Provide the (x, y) coordinate of the cell's center where the given text is located.  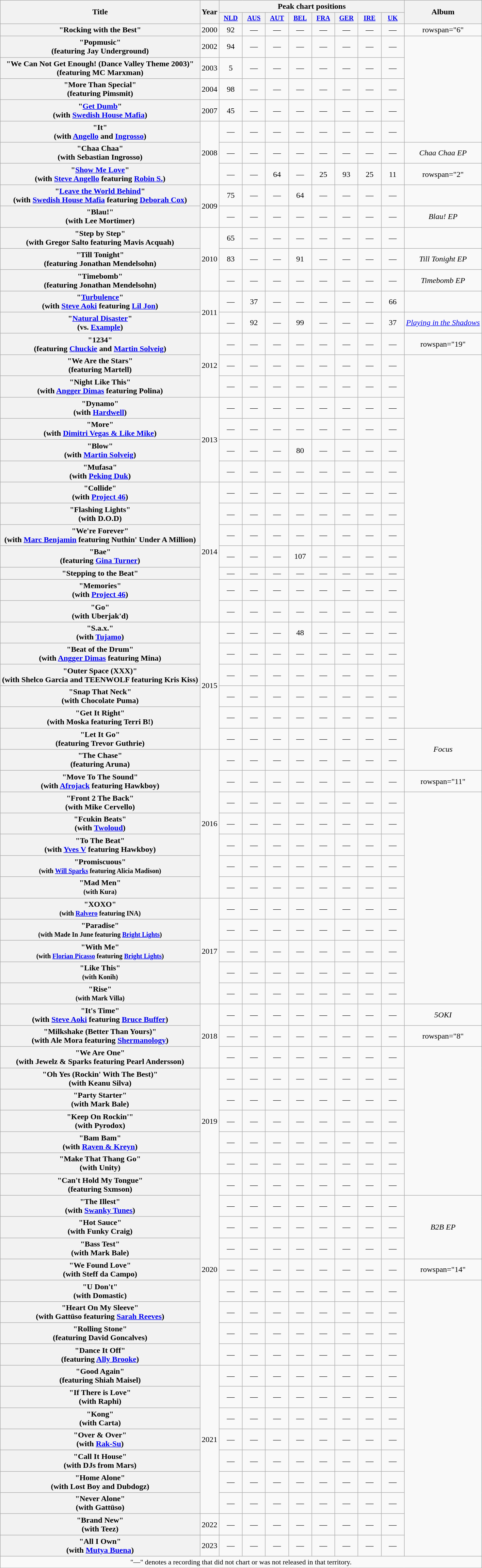
"Hot Sauce" (with Funky Craig) (100, 1227)
2015 (210, 685)
5 (231, 68)
"Front 2 The Back" (with Mike Cervello) (100, 802)
Playing in the Shadows (443, 322)
"Good Again" (featuring Shiah Maisel) (100, 1375)
"Natural Disaster"(vs. Example) (100, 322)
2003 (210, 68)
Title (100, 12)
"More"(with Dimitri Vegas & Like Mike) (100, 429)
2000 (210, 30)
"Timebomb"(featuring Jonathan Mendelsohn) (100, 280)
"If There is Love" (with Raphi) (100, 1397)
"Home Alone" (with Lost Boy and Dubdogz) (100, 1482)
"Dance It Off" (featuring Ally Brooke) (100, 1355)
rowspan="2" (443, 174)
"The Illest" (with Swanky Tunes) (100, 1206)
"More Than Special"(featuring Pimsmit) (100, 89)
"Show Me Love"(with Steve Angello featuring Robin S.) (100, 174)
"Can't Hold My Tongue" (featuring Sxmson) (100, 1185)
AUS (254, 18)
2004 (210, 89)
2017 (210, 951)
"It"(with Angello and Ingrosso) (100, 132)
94 (231, 47)
BEL (300, 18)
Blau! EP (443, 217)
rowspan="14" (443, 1270)
"Oh Yes (Rockin' With The Best)" (with Keanu Silva) (100, 1078)
2021 (210, 1439)
"Call It House" (with DJs from Mars) (100, 1461)
"Mufasa"(with Peking Duk) (100, 471)
2023 (210, 1546)
98 (231, 89)
48 (300, 633)
GER (346, 18)
"Rolling Stone" (featuring David Goncalves) (100, 1333)
"U Don't" (with Domastic) (100, 1291)
"Flashing Lights"(with D.O.D) (100, 514)
"—" denotes a recording that did not chart or was not released in that territory. (241, 1562)
"Step by Step"(with Gregor Salto featuring Mavis Acquah) (100, 238)
83 (231, 259)
AUT (277, 18)
2012 (210, 365)
"Chaa Chaa"(with Sebastian Ingrosso) (100, 153)
"Milkshake (Better Than Yours)" (with Ale Mora featuring Shermanology) (100, 1036)
"Over & Over" (with Rak-Su) (100, 1439)
"Rise" (with Mark Villa) (100, 994)
5OKI (443, 1014)
Focus (443, 749)
107 (300, 556)
rowspan="6" (443, 30)
"Bass Test" (with Mark Bale) (100, 1248)
"Like This" (with Konih) (100, 972)
"Kong" (with Carta) (100, 1419)
"XOXO" (with Ralvero featuring INA) (100, 909)
"It's Time" (with Steve Aoki featuring Bruce Buffer) (100, 1014)
99 (300, 322)
2002 (210, 47)
"We Found Love" (with Steff da Campo) (100, 1270)
"Night Like This"(with Angger Dimas featuring Polina) (100, 386)
"We Can Not Get Enough! (Dance Valley Theme 2003)"(featuring MC Marxman) (100, 68)
65 (231, 238)
"Get Dumb"(with Swedish House Mafia) (100, 110)
"All I Own"(with Mutya Buena) (100, 1546)
Till Tonight EP (443, 259)
2014 (210, 552)
75 (231, 195)
2013 (210, 440)
UK (393, 18)
80 (300, 450)
2007 (210, 110)
"Get It Right"(with Moska featuring Terri B!) (100, 717)
"Blau!"(with Lee Mortimer) (100, 217)
"With Me" (with Florian Picasso featuring Bright Lights) (100, 951)
2009 (210, 206)
"Promiscuous" (with Will Sparks featuring Alicia Madison) (100, 866)
"Outer Space (XXX)"(with Shelco Garcia and TEENWOLF featuring Kris Kiss) (100, 675)
2019 (210, 1121)
rowspan="8" (443, 1036)
"1234"(featuring Chuckie and Martin Solveig) (100, 344)
"Till Tonight"(featuring Jonathan Mendelsohn) (100, 259)
"Collide"(with Project 46) (100, 493)
"Turbulence"(with Steve Aoki featuring Lil Jon) (100, 302)
"Beat of the Drum"(with Angger Dimas featuring Mina) (100, 653)
"We're Forever"(with Marc Benjamin featuring Nuthin' Under A Million) (100, 535)
"Paradise" (with Made In June featuring Bright Lights) (100, 930)
Timebomb EP (443, 280)
2022 (210, 1524)
"Keep On Rockin'" (with Pyrodox) (100, 1121)
93 (346, 174)
2010 (210, 259)
"Snap That Neck"(with Chocolate Puma) (100, 696)
11 (393, 174)
2011 (210, 312)
"Rocking with the Best" (100, 30)
"Leave the World Behind"(with Swedish House Mafia featuring Deborah Cox) (100, 195)
66 (393, 302)
NLD (231, 18)
"Go"(with Uberjak'd) (100, 611)
"To The Beat" (with Yves V featuring Hawkboy) (100, 845)
"Fcukin Beats" (with Twoloud) (100, 824)
"The Chase"(featuring Aruna) (100, 760)
"Memories"(with Project 46) (100, 590)
"Stepping to the Beat" (100, 573)
Year (210, 12)
"Party Starter" (with Mark Bale) (100, 1100)
"Never Alone" (with Gattüso) (100, 1503)
"Heart On My Sleeve" (with Gattüso featuring Sarah Reeves) (100, 1312)
IRE (370, 18)
rowspan="11" (443, 781)
2018 (210, 1036)
"Move To The Sound" (with Afrojack featuring Hawkboy) (100, 781)
91 (300, 259)
"Bam Bam" (with Raven & Kreyn) (100, 1142)
"We Are One" (with Jewelz & Sparks featuring Pearl Andersson) (100, 1058)
Peak chart positions (312, 7)
45 (231, 110)
2016 (210, 824)
2020 (210, 1270)
Album (443, 12)
"Mad Men" (with Kura) (100, 887)
"We Are the Stars"(featuring Martell) (100, 365)
"Popmusic"(featuring Jay Underground) (100, 47)
"Brand New"(with Teez) (100, 1524)
Chaa Chaa EP (443, 153)
2008 (210, 153)
"Dynamo"(with Hardwell) (100, 408)
B2B EP (443, 1227)
FRA (323, 18)
"Let It Go" (featuring Trevor Guthrie) (100, 739)
"Blow"(with Martin Solveig) (100, 450)
"S.a.x."(with Tujamo) (100, 633)
"Make That Thang Go" (with Unity) (100, 1163)
rowspan="19" (443, 344)
"Bae"(featuring Gina Turner) (100, 556)
